Determine the (X, Y) coordinate at the center of the cell enclosing the given text.  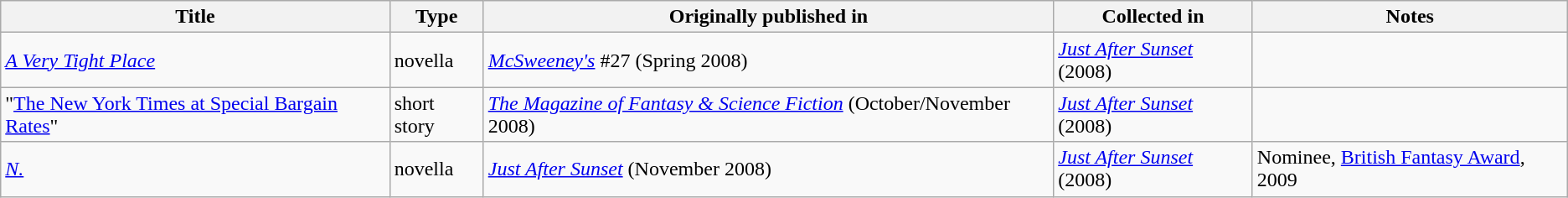
N. (195, 169)
The Magazine of Fantasy & Science Fiction (October/November 2008) (769, 114)
Notes (1410, 17)
Type (436, 17)
Title (195, 17)
short story (436, 114)
Collected in (1153, 17)
Just After Sunset (November 2008) (769, 169)
"The New York Times at Special Bargain Rates" (195, 114)
A Very Tight Place (195, 60)
Nominee, British Fantasy Award, 2009 (1410, 169)
Originally published in (769, 17)
McSweeney's #27 (Spring 2008) (769, 60)
